Output the (X, Y) coordinate of the center of the cell containing the given text.  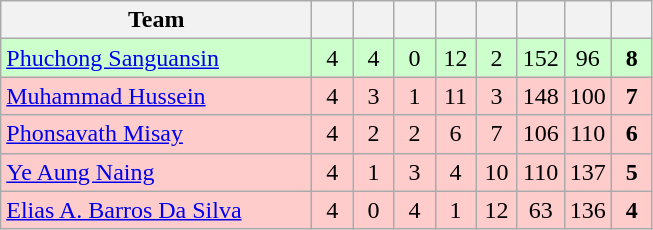
Elias A. Barros Da Silva (156, 210)
Team (156, 20)
100 (588, 96)
Phonsavath Misay (156, 134)
5 (632, 172)
Phuchong Sanguansin (156, 58)
63 (540, 210)
11 (456, 96)
Ye Aung Naing (156, 172)
152 (540, 58)
Muhammad Hussein (156, 96)
106 (540, 134)
148 (540, 96)
136 (588, 210)
8 (632, 58)
137 (588, 172)
96 (588, 58)
10 (496, 172)
